Return [x, y] of the center of cell containing provided text 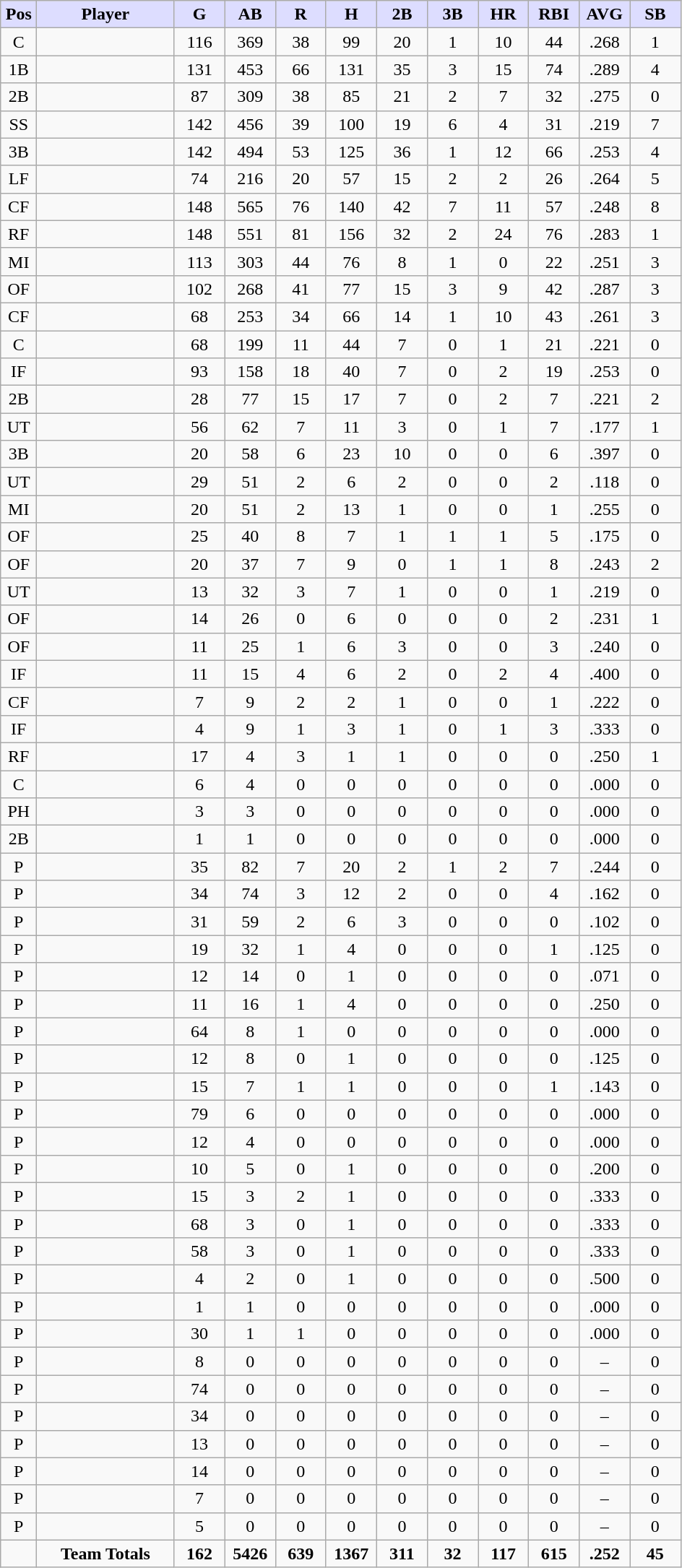
456 [250, 124]
113 [199, 261]
28 [199, 399]
.289 [605, 69]
RBI [554, 14]
140 [351, 207]
.500 [605, 1279]
.071 [605, 976]
79 [199, 1114]
.200 [605, 1169]
.175 [605, 537]
R [301, 14]
SS [19, 124]
99 [351, 42]
.244 [605, 867]
AB [250, 14]
268 [250, 289]
156 [351, 234]
369 [250, 42]
.268 [605, 42]
Team Totals [105, 1554]
.255 [605, 509]
303 [250, 261]
615 [554, 1554]
PH [19, 812]
116 [199, 42]
HR [504, 14]
43 [554, 316]
.118 [605, 482]
.240 [605, 646]
36 [402, 152]
39 [301, 124]
216 [250, 179]
.264 [605, 179]
.283 [605, 234]
56 [199, 427]
64 [199, 1031]
125 [351, 152]
158 [250, 372]
.162 [605, 894]
.222 [605, 701]
85 [351, 97]
23 [351, 454]
53 [301, 152]
87 [199, 97]
81 [301, 234]
93 [199, 372]
494 [250, 152]
18 [301, 372]
102 [199, 289]
.261 [605, 316]
H [351, 14]
59 [250, 922]
.102 [605, 922]
16 [250, 1004]
565 [250, 207]
311 [402, 1554]
551 [250, 234]
Pos [19, 14]
253 [250, 316]
.275 [605, 97]
.397 [605, 454]
639 [301, 1554]
62 [250, 427]
5426 [250, 1554]
30 [199, 1334]
100 [351, 124]
1367 [351, 1554]
G [199, 14]
Player [105, 14]
.252 [605, 1554]
AVG [605, 14]
199 [250, 345]
82 [250, 867]
.143 [605, 1086]
309 [250, 97]
45 [655, 1554]
453 [250, 69]
162 [199, 1554]
1B [19, 69]
.251 [605, 261]
117 [504, 1554]
29 [199, 482]
LF [19, 179]
.243 [605, 564]
24 [504, 234]
41 [301, 289]
.231 [605, 619]
37 [250, 564]
.400 [605, 674]
.177 [605, 427]
SB [655, 14]
.287 [605, 289]
22 [554, 261]
.248 [605, 207]
